Return the [x, y] coordinate for the center point of the cell that contains the specified text.  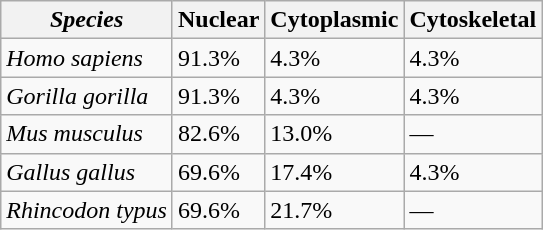
Mus musculus [87, 134]
13.0% [334, 134]
Cytoskeletal [473, 20]
Species [87, 20]
Gorilla gorilla [87, 96]
21.7% [334, 210]
Gallus gallus [87, 172]
Homo sapiens [87, 58]
82.6% [218, 134]
17.4% [334, 172]
Cytoplasmic [334, 20]
Rhincodon typus [87, 210]
Nuclear [218, 20]
